Pinpoint the cell where the given text exists, returning its [x, y] midpoint coordinate. 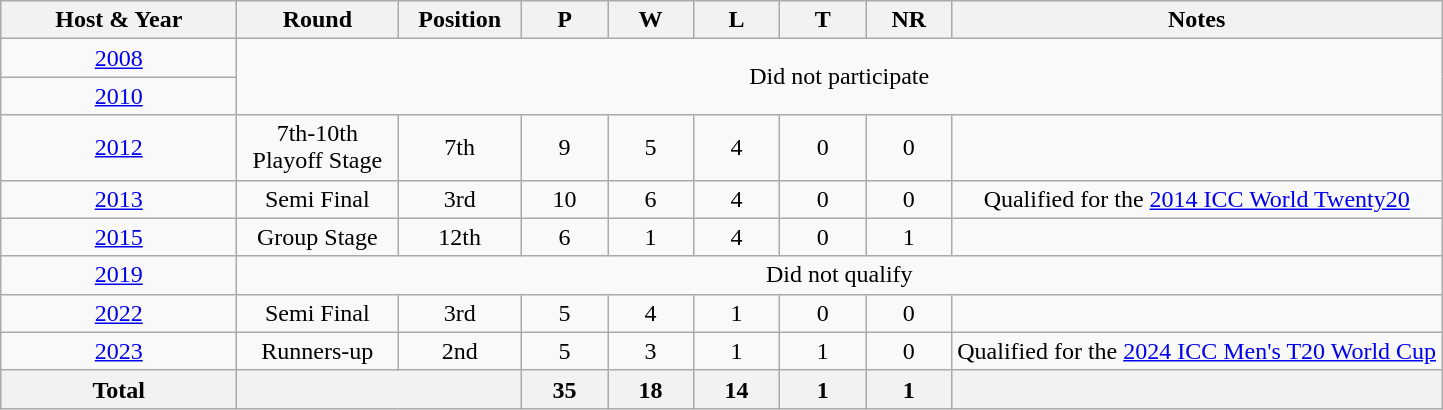
2022 [119, 313]
7th-10th Playoff Stage [318, 148]
2nd [460, 351]
Did not qualify [840, 275]
T [823, 20]
3 [651, 351]
W [651, 20]
2023 [119, 351]
2015 [119, 237]
P [564, 20]
7th [460, 148]
Host & Year [119, 20]
12th [460, 237]
NR [909, 20]
Did not participate [840, 77]
18 [651, 389]
Qualified for the 2024 ICC Men's T20 World Cup [1197, 351]
2013 [119, 199]
2010 [119, 96]
2008 [119, 58]
2019 [119, 275]
2012 [119, 148]
9 [564, 148]
Qualified for the 2014 ICC World Twenty20 [1197, 199]
Position [460, 20]
Runners-up [318, 351]
14 [737, 389]
Notes [1197, 20]
35 [564, 389]
Group Stage [318, 237]
10 [564, 199]
L [737, 20]
Total [119, 389]
Round [318, 20]
